Scan for the cell matching the given text and deliver its (x, y) coordinate at center. 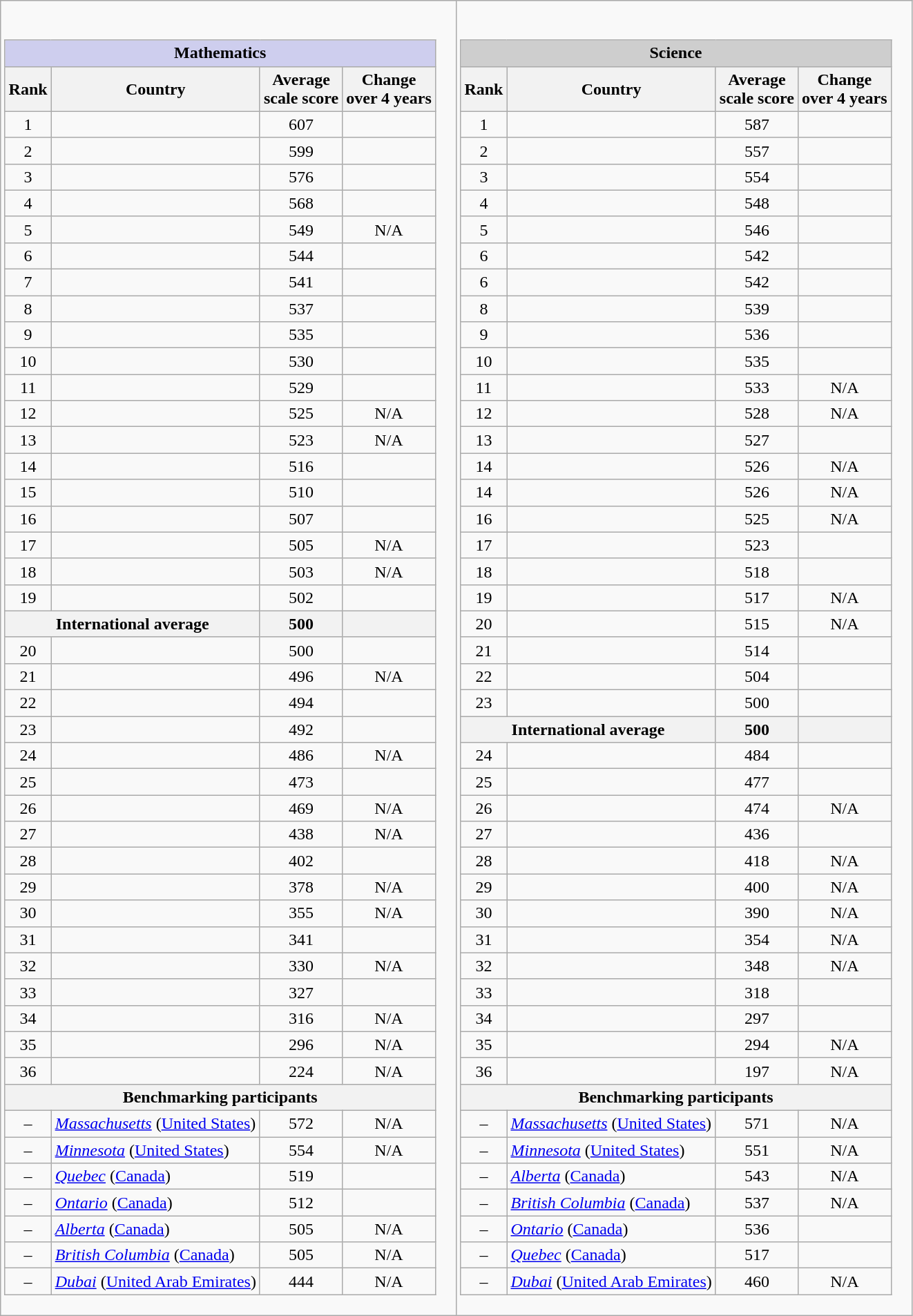
528 (757, 414)
494 (301, 703)
224 (301, 1071)
557 (757, 151)
438 (301, 835)
355 (301, 913)
510 (301, 493)
296 (301, 1045)
571 (757, 1124)
496 (301, 676)
546 (757, 229)
541 (301, 283)
551 (757, 1150)
518 (757, 571)
460 (757, 1281)
503 (301, 571)
529 (301, 388)
484 (757, 756)
572 (301, 1124)
486 (301, 756)
527 (757, 440)
330 (301, 966)
599 (301, 151)
492 (301, 729)
548 (757, 203)
15 (28, 493)
294 (757, 1045)
576 (301, 177)
477 (757, 782)
507 (301, 519)
469 (301, 808)
Science (675, 53)
402 (301, 861)
607 (301, 124)
197 (757, 1071)
539 (757, 309)
318 (757, 992)
568 (301, 203)
378 (301, 887)
348 (757, 966)
390 (757, 913)
444 (301, 1281)
341 (301, 940)
354 (757, 940)
587 (757, 124)
436 (757, 835)
544 (301, 256)
502 (301, 598)
316 (301, 1018)
474 (757, 808)
516 (301, 466)
543 (757, 1176)
418 (757, 861)
Mathematics (220, 53)
400 (757, 887)
7 (28, 283)
533 (757, 388)
514 (757, 650)
515 (757, 624)
297 (757, 1018)
512 (301, 1203)
530 (301, 361)
473 (301, 782)
519 (301, 1176)
327 (301, 992)
504 (757, 676)
549 (301, 229)
